From the cell containing the given text, extract its center point as (X, Y) coordinate. 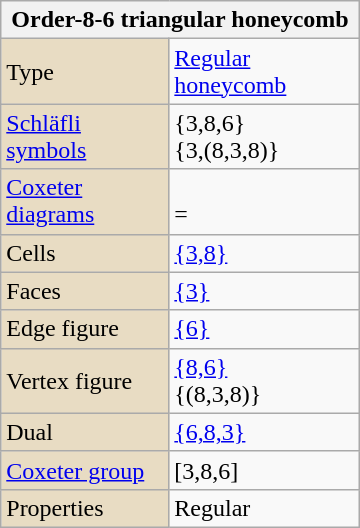
Regular (264, 508)
Vertex figure (85, 380)
Coxeter group (85, 470)
{8,6} {(8,3,8)} (264, 380)
Edge figure (85, 329)
Faces (85, 291)
Properties (85, 508)
Regular honeycomb (264, 72)
{6,8,3} (264, 432)
= (264, 202)
Coxeter diagrams (85, 202)
{3,8,6}{3,(8,3,8)} (264, 136)
Dual (85, 432)
Cells (85, 253)
{3,8} (264, 253)
{3} (264, 291)
{6} (264, 329)
Type (85, 72)
Order-8-6 triangular honeycomb (180, 20)
[3,8,6] (264, 470)
Schläfli symbols (85, 136)
